Extract the [x, y] coordinate from the center of the cell holding the provided text.  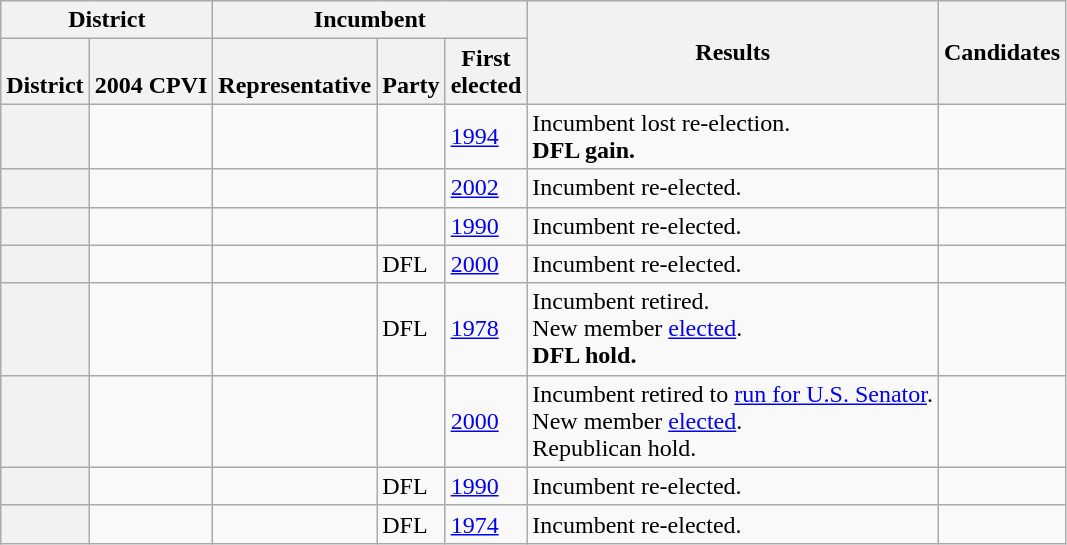
1974 [486, 524]
Incumbent lost re-election.DFL gain. [733, 136]
Incumbent retired to run for U.S. Senator.New member elected.Republican hold. [733, 421]
Results [733, 52]
1978 [486, 329]
2002 [486, 188]
2004 CPVI [151, 72]
Candidates [1002, 52]
Incumbent retired.New member elected.DFL hold. [733, 329]
Incumbent [370, 20]
Firstelected [486, 72]
Party [411, 72]
Representative [295, 72]
1994 [486, 136]
